Scan for the cell matching the given text and deliver its [x, y] coordinate at center. 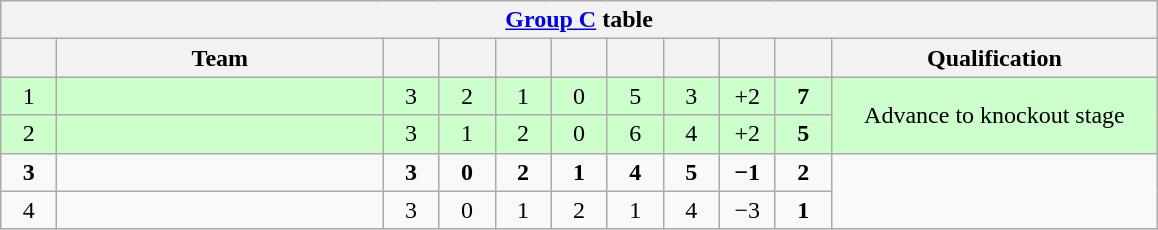
6 [635, 134]
7 [803, 96]
Qualification [994, 58]
Team [220, 58]
−3 [747, 210]
−1 [747, 172]
Group C table [580, 20]
Advance to knockout stage [994, 115]
